Return the [x, y] coordinate for the center point of the cell that contains the specified text.  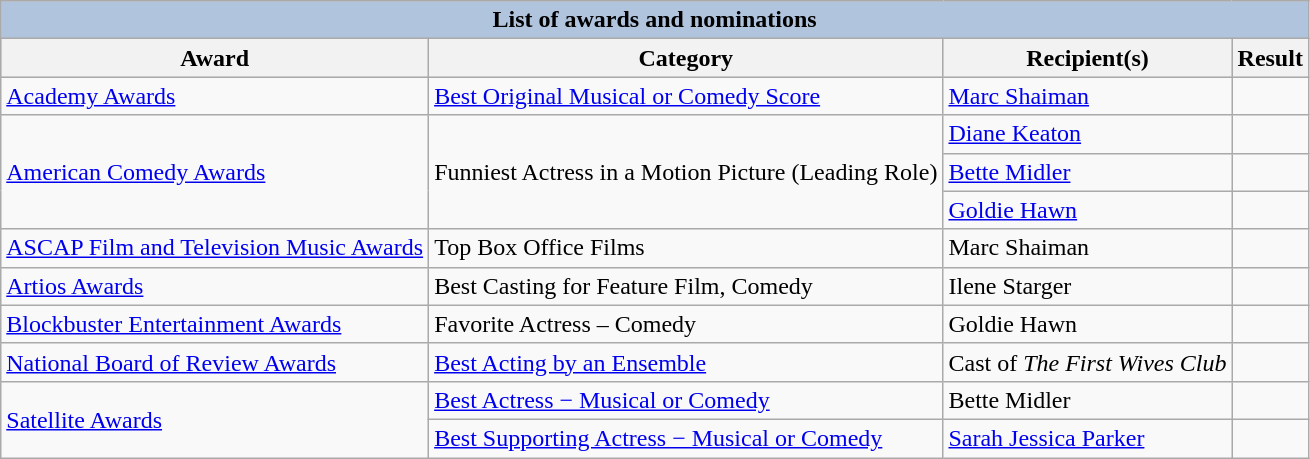
National Board of Review Awards [215, 362]
Ilene Starger [1088, 286]
Award [215, 58]
Recipient(s) [1088, 58]
Cast of The First Wives Club [1088, 362]
Academy Awards [215, 96]
Best Acting by an Ensemble [686, 362]
Result [1270, 58]
Satellite Awards [215, 419]
Diane Keaton [1088, 134]
Top Box Office Films [686, 248]
Category [686, 58]
List of awards and nominations [655, 20]
Best Supporting Actress − Musical or Comedy [686, 438]
Blockbuster Entertainment Awards [215, 324]
Best Actress − Musical or Comedy [686, 400]
American Comedy Awards [215, 172]
Artios Awards [215, 286]
Funniest Actress in a Motion Picture (Leading Role) [686, 172]
ASCAP Film and Television Music Awards [215, 248]
Best Original Musical or Comedy Score [686, 96]
Favorite Actress – Comedy [686, 324]
Best Casting for Feature Film, Comedy [686, 286]
Sarah Jessica Parker [1088, 438]
